Locate the cell with the specified text and output its (X, Y) center coordinate. 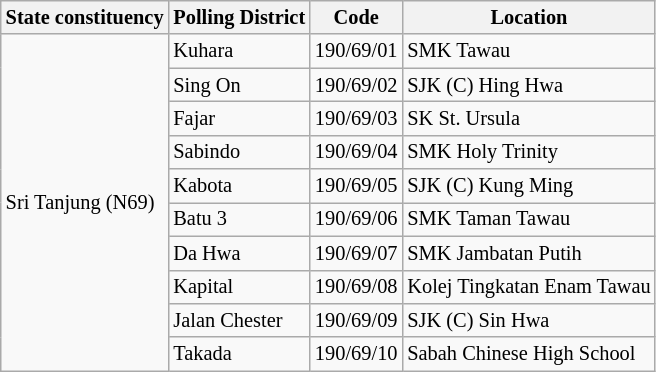
Kolej Tingkatan Enam Tawau (528, 287)
190/69/05 (356, 186)
190/69/03 (356, 118)
Kuhara (239, 51)
Kabota (239, 186)
190/69/04 (356, 152)
Sabah Chinese High School (528, 354)
SJK (C) Sin Hwa (528, 320)
State constituency (85, 17)
Sabindo (239, 152)
Sri Tanjung (N69) (85, 202)
190/69/08 (356, 287)
190/69/09 (356, 320)
Fajar (239, 118)
SMK Taman Tawau (528, 219)
Takada (239, 354)
190/69/07 (356, 253)
SJK (C) Hing Hwa (528, 85)
Location (528, 17)
Jalan Chester (239, 320)
SK St. Ursula (528, 118)
Da Hwa (239, 253)
SMK Jambatan Putih (528, 253)
Kapital (239, 287)
SMK Tawau (528, 51)
190/69/10 (356, 354)
Polling District (239, 17)
Code (356, 17)
Sing On (239, 85)
190/69/01 (356, 51)
SJK (C) Kung Ming (528, 186)
Batu 3 (239, 219)
SMK Holy Trinity (528, 152)
190/69/06 (356, 219)
190/69/02 (356, 85)
